Locate the cell with the specified text and output its (X, Y) center coordinate. 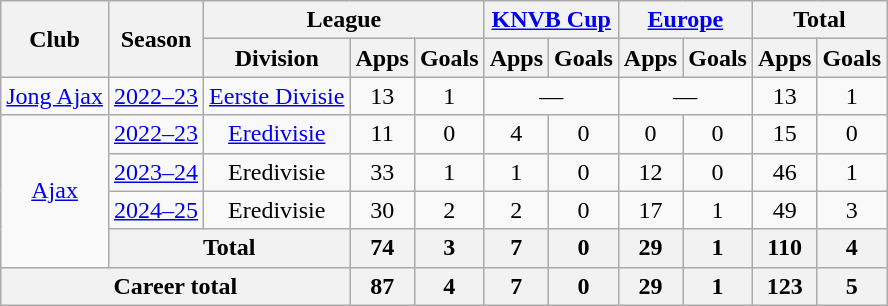
49 (784, 210)
5 (852, 286)
Division (277, 58)
123 (784, 286)
Career total (176, 286)
30 (382, 210)
Ajax (55, 191)
87 (382, 286)
2023–24 (156, 172)
12 (650, 172)
KNVB Cup (551, 20)
Jong Ajax (55, 96)
League (344, 20)
110 (784, 248)
11 (382, 134)
Europe (685, 20)
Season (156, 39)
46 (784, 172)
33 (382, 172)
74 (382, 248)
15 (784, 134)
2024–25 (156, 210)
17 (650, 210)
Eerste Divisie (277, 96)
Club (55, 39)
